Scan for the cell matching the given text and deliver its [x, y] coordinate at center. 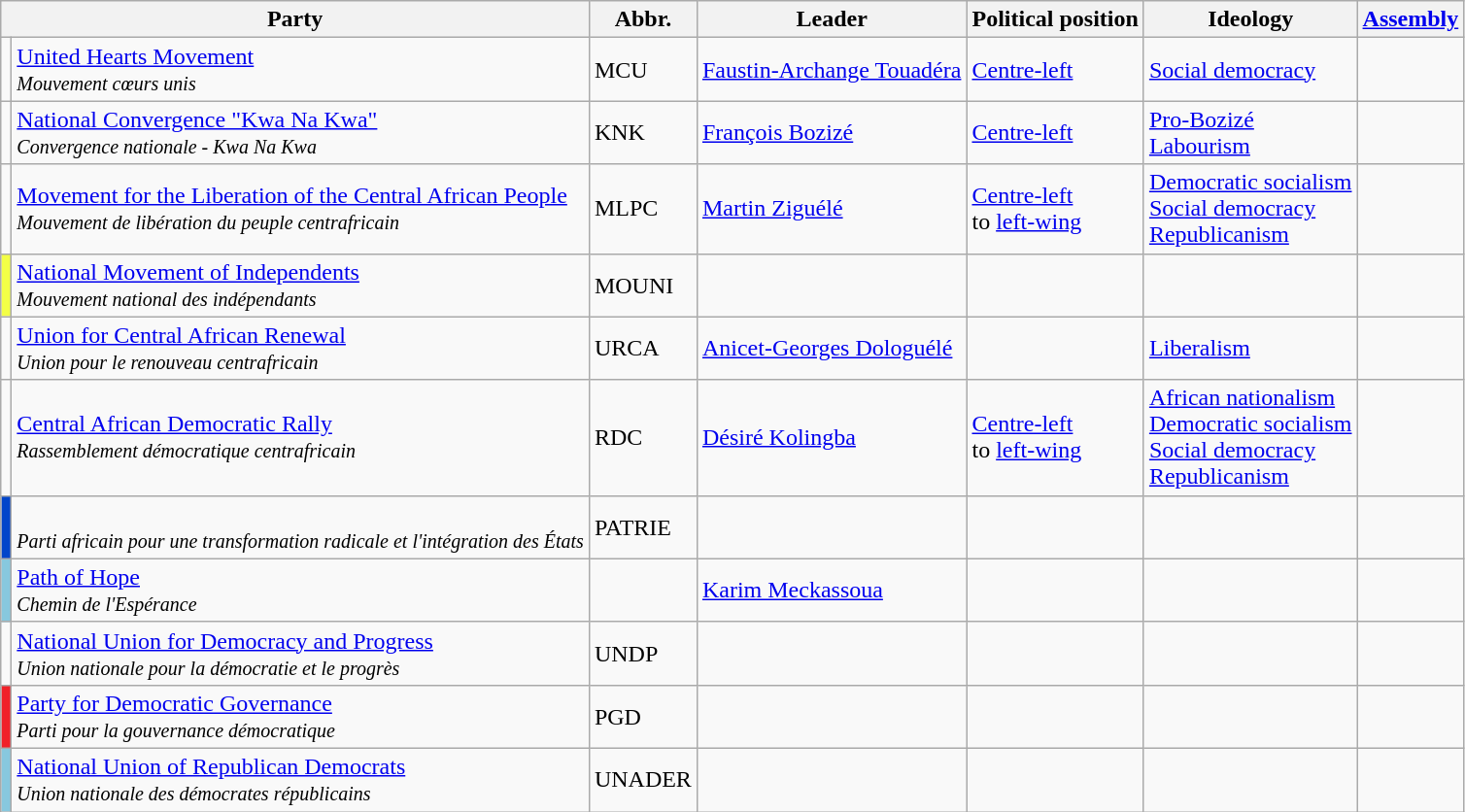
Liberalism [1250, 348]
African nationalismDemocratic socialismSocial democracyRepublicanism [1250, 437]
PGD [643, 717]
RDC [643, 437]
KNK [643, 132]
UNDP [643, 653]
Political position [1055, 19]
UNADER [643, 779]
Party for Democratic GovernanceParti pour la gouvernance démocratique [301, 717]
National Union of Republican DemocratsUnion nationale des démocrates républicains [301, 779]
National Movement of IndependentsMouvement national des indépendants [301, 286]
Ideology [1250, 19]
Parti africain pour une transformation radicale et l'intégration des États [301, 526]
MOUNI [643, 286]
MCU [643, 70]
Pro-BozizéLabourism [1250, 132]
Assembly [1411, 19]
Union for Central African RenewalUnion pour le renouveau centrafricain [301, 348]
URCA [643, 348]
United Hearts MovementMouvement cœurs unis [301, 70]
Democratic socialismSocial democracyRepublicanism [1250, 209]
François Bozizé [832, 132]
Party [295, 19]
Faustin-Archange Touadéra [832, 70]
Désiré Kolingba [832, 437]
Leader [832, 19]
MLPC [643, 209]
Martin Ziguélé [832, 209]
National Union for Democracy and ProgressUnion nationale pour la démocratie et le progrès [301, 653]
Anicet-Georges Dologuélé [832, 348]
National Convergence "Kwa Na Kwa"Convergence nationale - Kwa Na Kwa [301, 132]
Path of HopeChemin de l'Espérance [301, 591]
Social democracy [1250, 70]
Abbr. [643, 19]
Central African Democratic RallyRassemblement démocratique centrafricain [301, 437]
Movement for the Liberation of the Central African PeopleMouvement de libération du peuple centrafricain [301, 209]
PATRIE [643, 526]
Karim Meckassoua [832, 591]
